Pinpoint the cell where the given text exists, returning its (X, Y) midpoint coordinate. 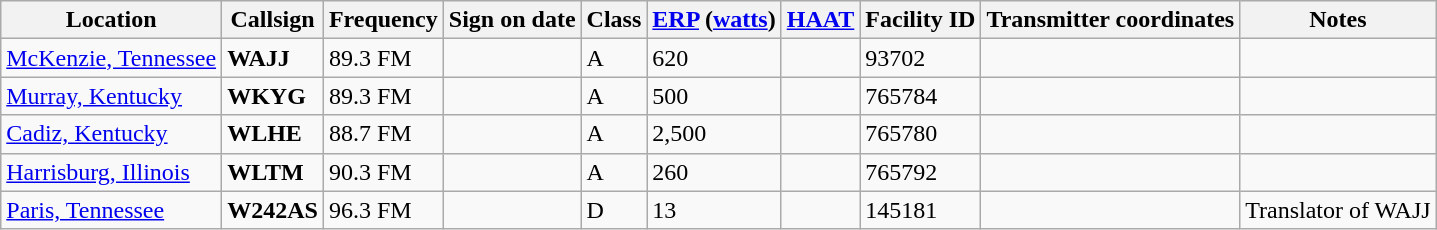
Frequency (383, 20)
260 (714, 172)
90.3 FM (383, 172)
Sign on date (512, 20)
145181 (920, 210)
2,500 (714, 134)
765792 (920, 172)
Transmitter coordinates (1110, 20)
ERP (watts) (714, 20)
Cadiz, Kentucky (112, 134)
Notes (1338, 20)
WAJJ (273, 58)
W242AS (273, 210)
13 (714, 210)
Callsign (273, 20)
WKYG (273, 96)
88.7 FM (383, 134)
McKenzie, Tennessee (112, 58)
Location (112, 20)
500 (714, 96)
765780 (920, 134)
93702 (920, 58)
Harrisburg, Illinois (112, 172)
765784 (920, 96)
WLTM (273, 172)
WLHE (273, 134)
HAAT (820, 20)
96.3 FM (383, 210)
Facility ID (920, 20)
Murray, Kentucky (112, 96)
620 (714, 58)
Translator of WAJJ (1338, 210)
D (614, 210)
Paris, Tennessee (112, 210)
Class (614, 20)
